From the cell containing the given text, extract its center point as [X, Y] coordinate. 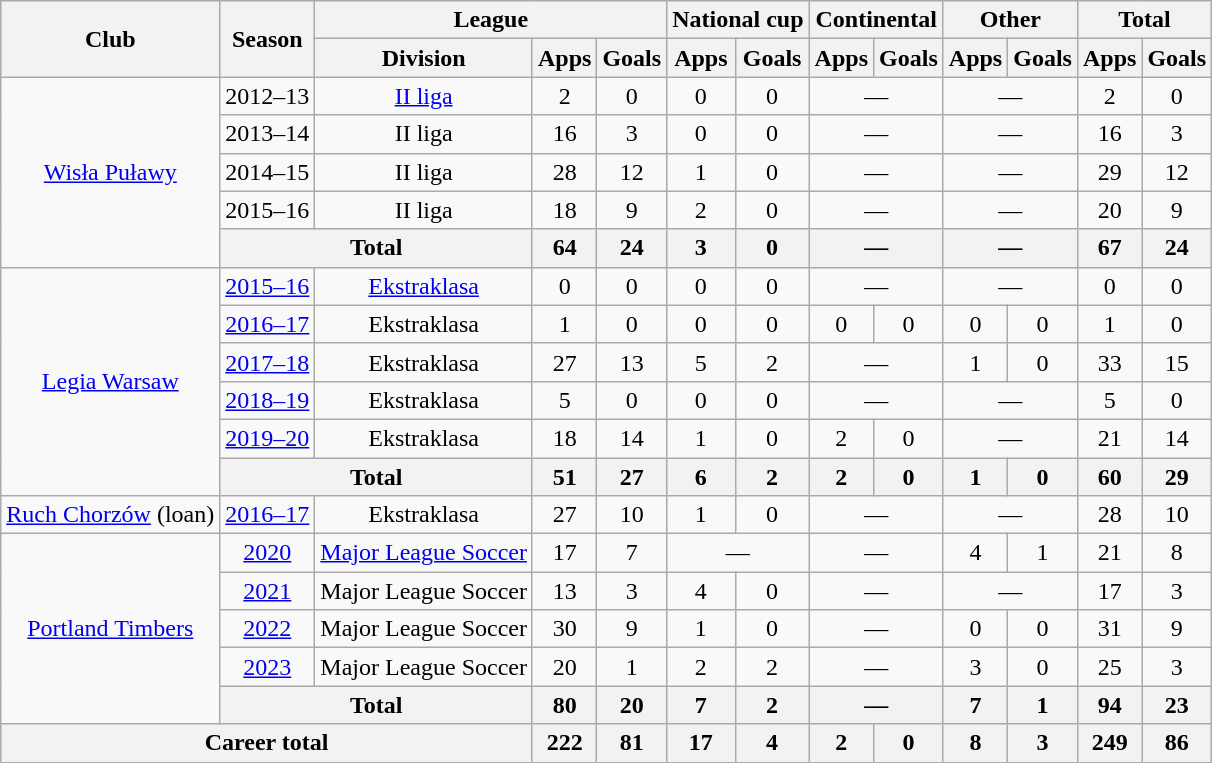
2020 [268, 553]
2021 [268, 591]
Division [424, 58]
2023 [268, 667]
2017–18 [268, 362]
Season [268, 39]
Legia Warsaw [110, 381]
81 [632, 743]
249 [1109, 743]
64 [564, 248]
Ruch Chorzów (loan) [110, 515]
6 [701, 477]
51 [564, 477]
2013–14 [268, 134]
Club [110, 39]
Wisła Puławy [110, 172]
67 [1109, 248]
Other [1010, 20]
Continental [876, 20]
2018–19 [268, 400]
86 [1177, 743]
25 [1109, 667]
League [491, 20]
Career total [267, 743]
222 [564, 743]
94 [1109, 705]
2019–20 [268, 438]
33 [1109, 362]
23 [1177, 705]
15 [1177, 362]
2022 [268, 629]
31 [1109, 629]
2012–13 [268, 96]
60 [1109, 477]
80 [564, 705]
30 [564, 629]
National cup [738, 20]
2014–15 [268, 172]
Portland Timbers [110, 629]
